Provide the [x, y] coordinate of the cell's center where the given text is located.  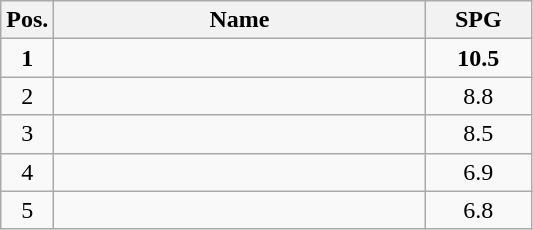
Name [240, 20]
1 [28, 58]
2 [28, 96]
10.5 [478, 58]
8.8 [478, 96]
3 [28, 134]
8.5 [478, 134]
5 [28, 210]
4 [28, 172]
6.8 [478, 210]
6.9 [478, 172]
Pos. [28, 20]
SPG [478, 20]
